Locate the cell with the specified text and output its (x, y) center coordinate. 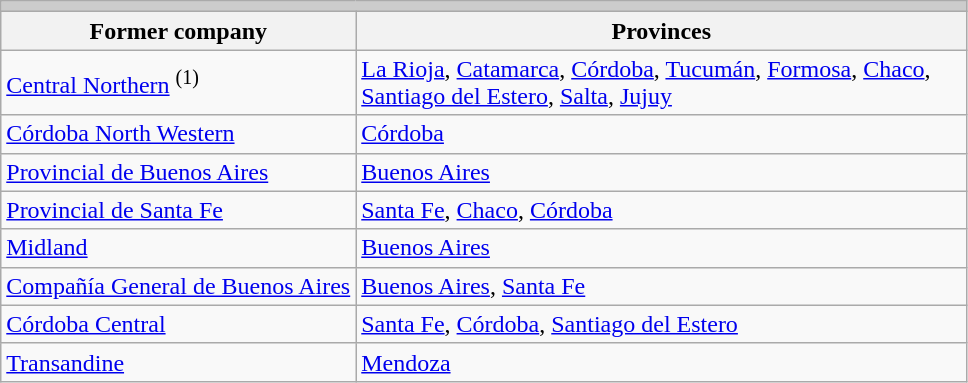
Mendoza (662, 362)
Provincial de Santa Fe (178, 210)
Compañía General de Buenos Aires (178, 286)
Central Northern (1) (178, 82)
Midland (178, 248)
La Rioja, Catamarca, Córdoba, Tucumán, Formosa, Chaco, Santiago del Estero, Salta, Jujuy (662, 82)
Córdoba North Western (178, 134)
Córdoba (662, 134)
Córdoba Central (178, 324)
Provinces (662, 31)
Buenos Aires, Santa Fe (662, 286)
Provincial de Buenos Aires (178, 172)
Former company (178, 31)
Transandine (178, 362)
Santa Fe, Chaco, Córdoba (662, 210)
Santa Fe, Córdoba, Santiago del Estero (662, 324)
